Determine the [X, Y] coordinate at the center of the cell enclosing the given text.  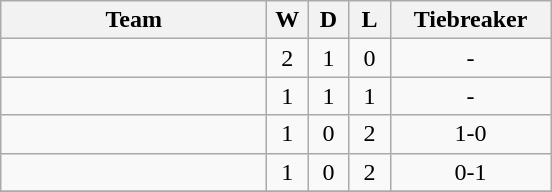
Tiebreaker [470, 20]
Team [134, 20]
D [328, 20]
L [370, 20]
W [288, 20]
0-1 [470, 172]
1-0 [470, 134]
